Return the [x, y] coordinate for the center point of the cell that contains the specified text.  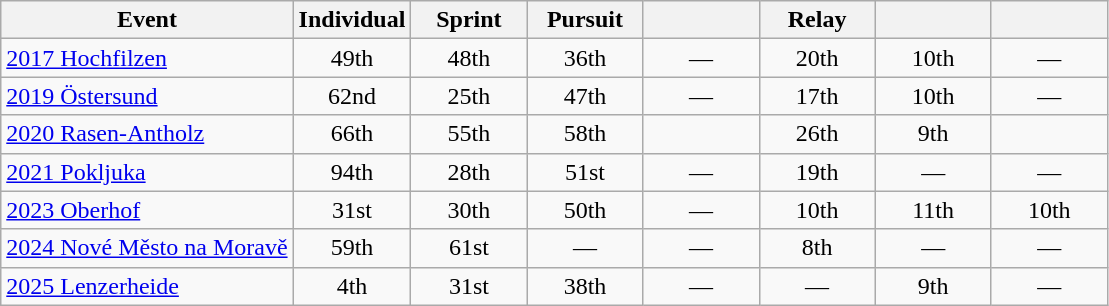
66th [352, 134]
4th [352, 286]
38th [585, 286]
30th [469, 210]
48th [469, 58]
8th [817, 248]
2019 Östersund [147, 96]
55th [469, 134]
25th [469, 96]
19th [817, 172]
Individual [352, 20]
2023 Oberhof [147, 210]
49th [352, 58]
2017 Hochfilzen [147, 58]
11th [933, 210]
94th [352, 172]
2025 Lenzerheide [147, 286]
59th [352, 248]
51st [585, 172]
Event [147, 20]
20th [817, 58]
61st [469, 248]
58th [585, 134]
Relay [817, 20]
47th [585, 96]
Pursuit [585, 20]
2024 Nové Město na Moravě [147, 248]
50th [585, 210]
62nd [352, 96]
Sprint [469, 20]
2020 Rasen-Antholz [147, 134]
2021 Pokljuka [147, 172]
26th [817, 134]
17th [817, 96]
36th [585, 58]
28th [469, 172]
